Scan for the cell matching the given text and deliver its (x, y) coordinate at center. 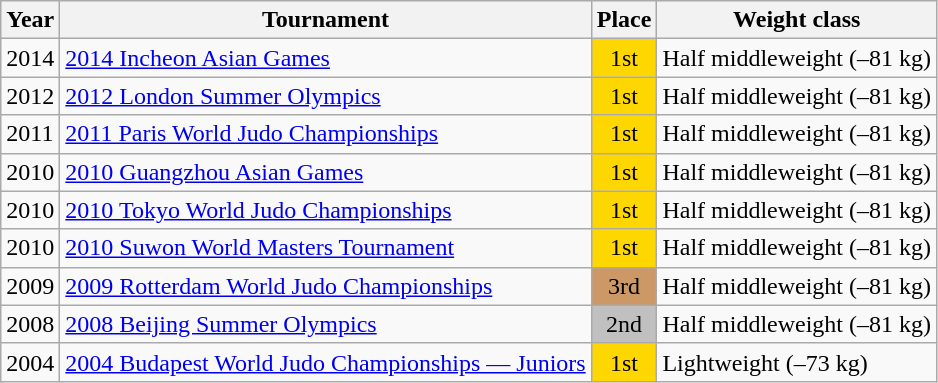
2nd (624, 324)
2008 Beijing Summer Olympics (326, 324)
2004 Budapest World Judo Championships — Juniors (326, 362)
Lightweight (–73 kg) (797, 362)
2010 Tokyo World Judo Championships (326, 210)
2012 London Summer Olympics (326, 96)
2009 (30, 286)
2014 Incheon Asian Games (326, 58)
2010 Guangzhou Asian Games (326, 172)
3rd (624, 286)
2011 (30, 134)
Year (30, 20)
2004 (30, 362)
2009 Rotterdam World Judo Championships (326, 286)
2011 Paris World Judo Championships (326, 134)
Weight class (797, 20)
2008 (30, 324)
2010 Suwon World Masters Tournament (326, 248)
Tournament (326, 20)
2012 (30, 96)
2014 (30, 58)
Place (624, 20)
